Detect which cell encompasses the target text, then output its (x, y) center coordinate. 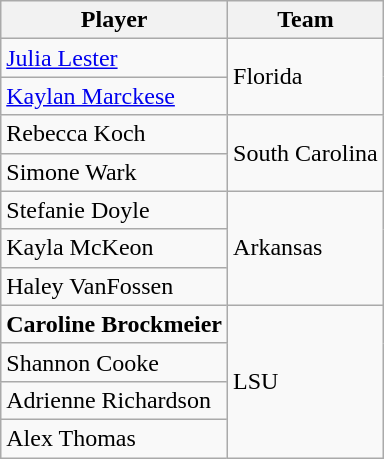
Haley VanFossen (114, 286)
Arkansas (306, 248)
Simone Wark (114, 172)
Shannon Cooke (114, 362)
Stefanie Doyle (114, 210)
Julia Lester (114, 58)
Caroline Brockmeier (114, 324)
Team (306, 20)
South Carolina (306, 153)
LSU (306, 381)
Rebecca Koch (114, 134)
Kayla McKeon (114, 248)
Florida (306, 77)
Adrienne Richardson (114, 400)
Alex Thomas (114, 438)
Kaylan Marckese (114, 96)
Player (114, 20)
